Determine the (X, Y) coordinate at the center of the cell enclosing the given text.  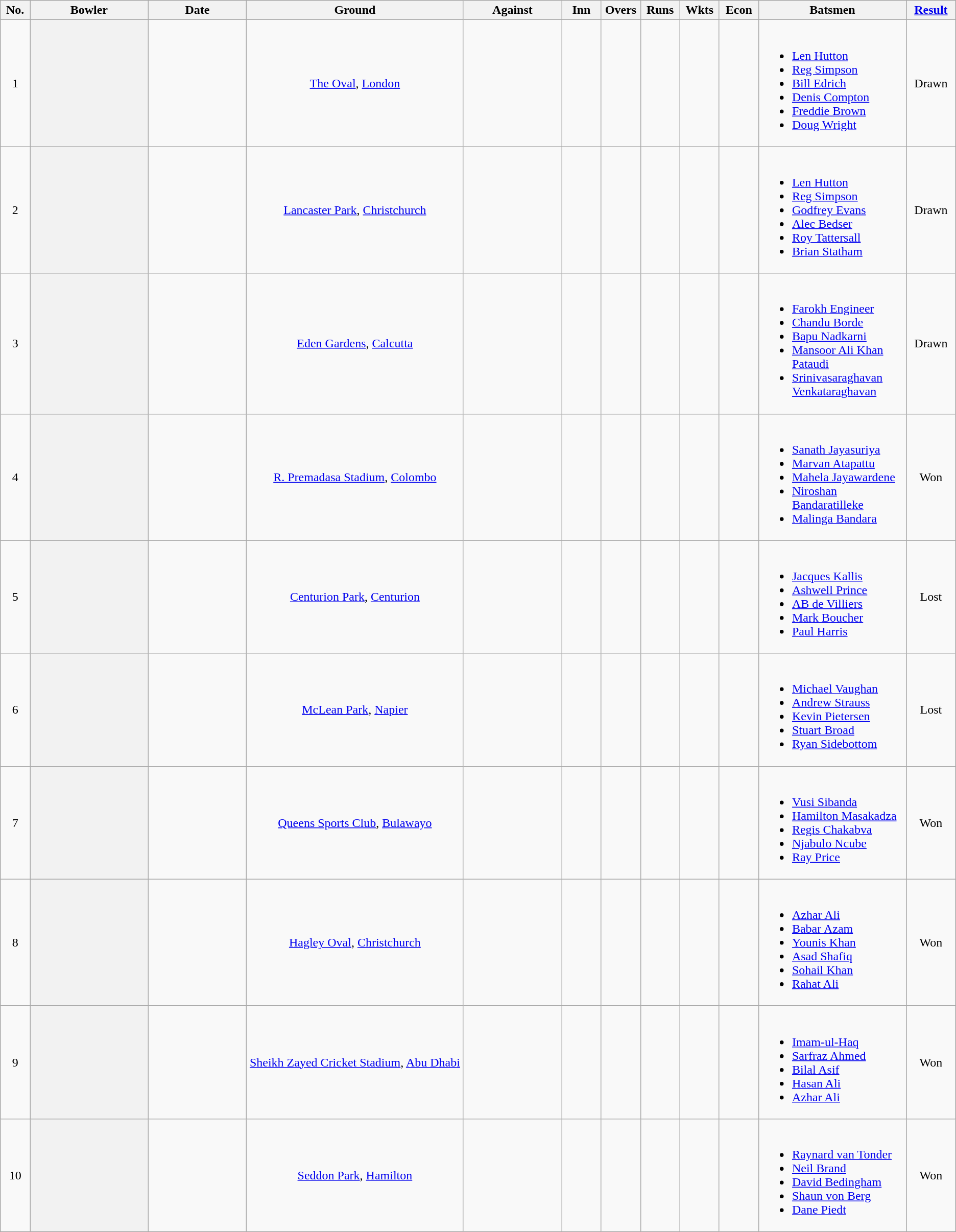
Seddon Park, Hamilton (355, 1175)
R. Premadasa Stadium, Colombo (355, 477)
Overs (621, 10)
Centurion Park, Centurion (355, 597)
5 (15, 597)
Raynard van Tonder Neil BrandDavid BedinghamShaun von BergDane Piedt (832, 1175)
The Oval, London (355, 83)
Azhar AliBabar AzamYounis KhanAsad ShafiqSohail KhanRahat Ali (832, 942)
No. (15, 10)
4 (15, 477)
Bowler (89, 10)
Lancaster Park, Christchurch (355, 210)
McLean Park, Napier (355, 710)
Queens Sports Club, Bulawayo (355, 822)
Batsmen (832, 10)
Eden Gardens, Calcutta (355, 343)
10 (15, 1175)
Jacques KallisAshwell PrinceAB de VilliersMark BoucherPaul Harris (832, 597)
2 (15, 210)
Sanath JayasuriyaMarvan AtapattuMahela JayawardeneNiroshan BandaratillekeMalinga Bandara (832, 477)
9 (15, 1062)
Imam-ul-HaqSarfraz AhmedBilal AsifHasan AliAzhar Ali (832, 1062)
Ground (355, 10)
Sheikh Zayed Cricket Stadium, Abu Dhabi (355, 1062)
Farokh EngineerChandu BordeBapu NadkarniMansoor Ali Khan PataudiSrinivasaraghavan Venkataraghavan (832, 343)
Len HuttonReg SimpsonBill EdrichDenis ComptonFreddie BrownDoug Wright (832, 83)
Result (931, 10)
Hagley Oval, Christchurch (355, 942)
Date (197, 10)
Vusi SibandaHamilton MasakadzaRegis ChakabvaNjabulo NcubeRay Price (832, 822)
Against (513, 10)
Wkts (700, 10)
6 (15, 710)
Michael VaughanAndrew StraussKevin PietersenStuart BroadRyan Sidebottom (832, 710)
3 (15, 343)
Len HuttonReg SimpsonGodfrey EvansAlec BedserRoy TattersallBrian Statham (832, 210)
Runs (660, 10)
8 (15, 942)
Inn (581, 10)
Econ (738, 10)
1 (15, 83)
7 (15, 822)
